Identify which cell holds the provided text, then report its (x, y) central coordinate. 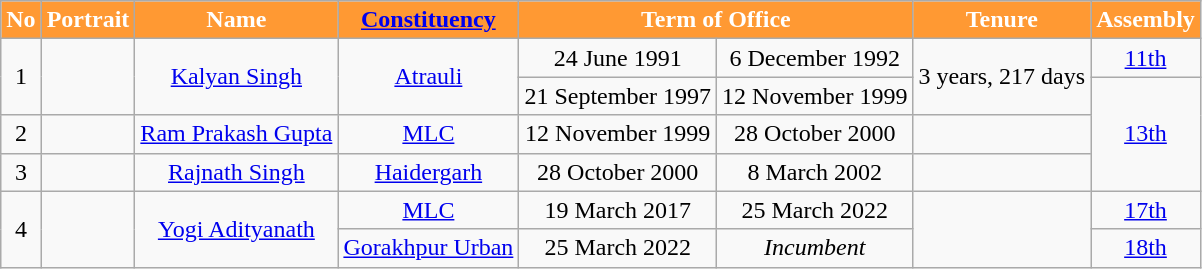
19 March 2017 (618, 210)
Portrait (88, 20)
Kalyan Singh (236, 77)
Assembly (1146, 20)
4 (21, 229)
18th (1146, 248)
3 years, 217 days (1002, 77)
21 September 1997 (618, 96)
Name (236, 20)
2 (21, 134)
Rajnath Singh (236, 172)
11th (1146, 58)
13th (1146, 134)
3 (21, 172)
Term of Office (716, 20)
8 March 2002 (815, 172)
6 December 1992 (815, 58)
Yogi Adityanath (236, 229)
Haidergarh (428, 172)
Ram Prakash Gupta (236, 134)
Atrauli (428, 77)
Tenure (1002, 20)
Gorakhpur Urban (428, 248)
24 June 1991 (618, 58)
Incumbent (815, 248)
1 (21, 77)
No (21, 20)
17th (1146, 210)
Constituency (428, 20)
